Provide the (X, Y) coordinate of the cell's center where the given text is located.  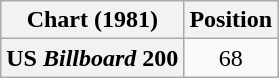
US Billboard 200 (92, 58)
68 (231, 58)
Position (231, 20)
Chart (1981) (92, 20)
